Capture the cell that displays the provided text and extract its (x, y) central coordinate. 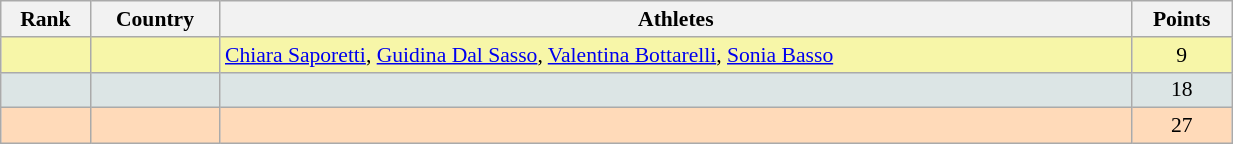
Rank (46, 19)
Points (1182, 19)
Chiara Saporetti, Guidina Dal Sasso, Valentina Bottarelli, Sonia Basso (676, 55)
9 (1182, 55)
Athletes (676, 19)
Country (155, 19)
18 (1182, 90)
27 (1182, 126)
